Return (X, Y) of the center of cell containing provided text 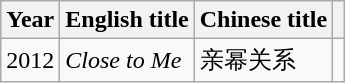
亲幂关系 (263, 60)
Chinese title (263, 20)
2012 (30, 60)
Close to Me (127, 60)
English title (127, 20)
Year (30, 20)
